Pinpoint the cell where the given text exists, returning its (X, Y) midpoint coordinate. 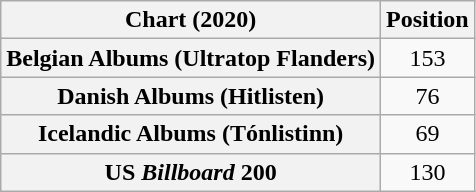
153 (428, 58)
US Billboard 200 (191, 172)
Chart (2020) (191, 20)
Icelandic Albums (Tónlistinn) (191, 134)
Danish Albums (Hitlisten) (191, 96)
69 (428, 134)
Position (428, 20)
130 (428, 172)
Belgian Albums (Ultratop Flanders) (191, 58)
76 (428, 96)
